Return the [X, Y] coordinate for the center point of the cell that contains the specified text.  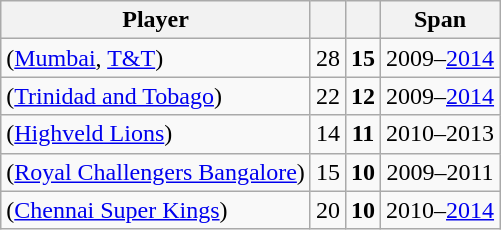
22 [328, 96]
20 [328, 210]
11 [362, 134]
(Chennai Super Kings) [156, 210]
2010–2013 [440, 134]
(Trinidad and Tobago) [156, 96]
28 [328, 58]
2010–2014 [440, 210]
(Highveld Lions) [156, 134]
Span [440, 20]
14 [328, 134]
12 [362, 96]
(Royal Challengers Bangalore) [156, 172]
Player [156, 20]
(Mumbai, T&T) [156, 58]
2009–2011 [440, 172]
